Find where the given text appears and provide that cell's center as (x, y) coordinate. 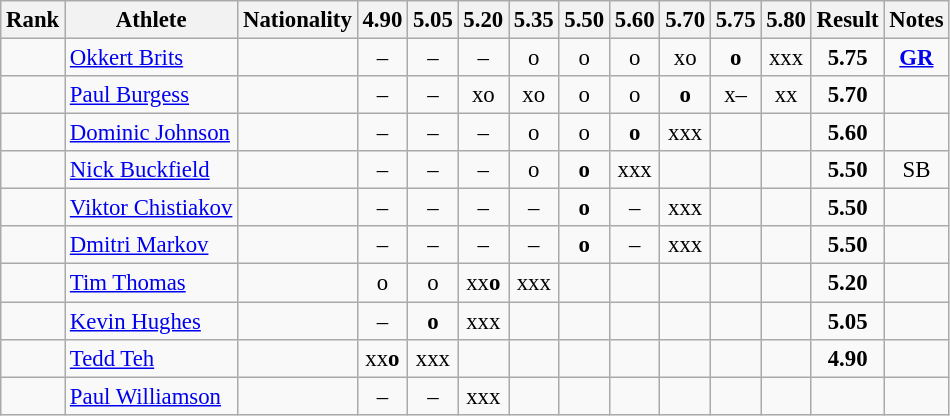
x– (735, 95)
Paul Burgess (152, 95)
Nationality (298, 20)
5.80 (786, 20)
Athlete (152, 20)
Tedd Teh (152, 358)
GR (916, 58)
Dominic Johnson (152, 133)
Rank (33, 20)
Result (848, 20)
Notes (916, 20)
5.35 (534, 20)
xx (786, 95)
Viktor Chistiakov (152, 208)
Okkert Brits (152, 58)
Kevin Hughes (152, 321)
Nick Buckfield (152, 170)
Paul Williamson (152, 396)
SB (916, 170)
Tim Thomas (152, 283)
Dmitri Markov (152, 245)
